Detect which cell encompasses the target text, then output its [x, y] center coordinate. 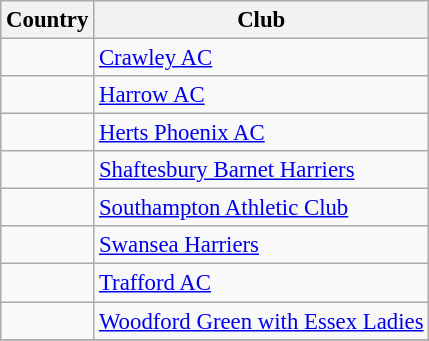
Trafford AC [262, 283]
Swansea Harriers [262, 245]
Southampton Athletic Club [262, 208]
Harrow AC [262, 95]
Woodford Green with Essex Ladies [262, 321]
Herts Phoenix AC [262, 133]
Crawley AC [262, 58]
Shaftesbury Barnet Harriers [262, 170]
Country [48, 20]
Club [262, 20]
